Search for the cell housing the specified text and yield its [x, y] center coordinate. 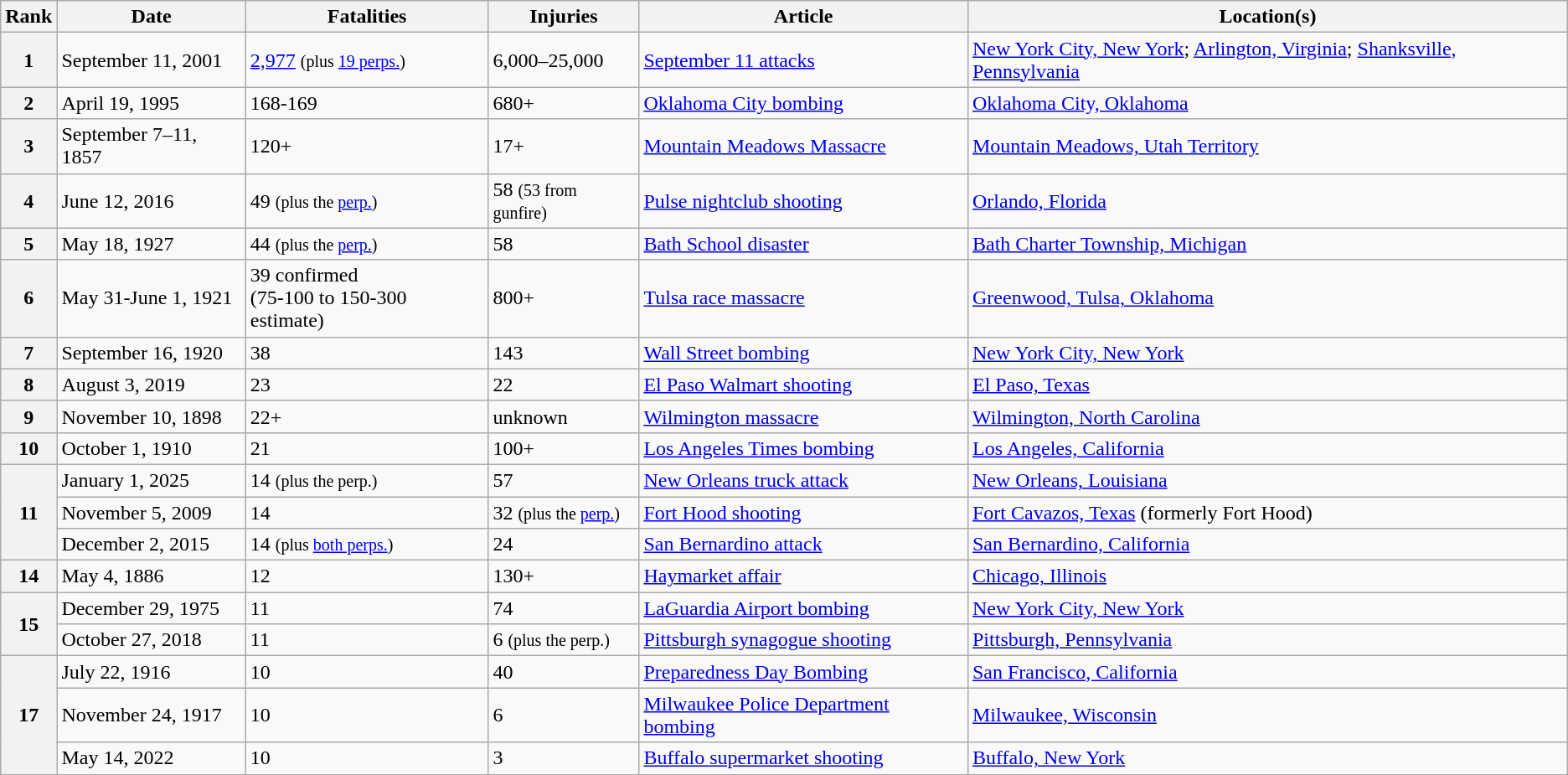
40 [564, 672]
October 27, 2018 [151, 640]
Location(s) [1267, 17]
LaGuardia Airport bombing [804, 608]
Buffalo supermarket shooting [804, 758]
San Francisco, California [1267, 672]
Article [804, 17]
September 11 attacks [804, 60]
San Bernardino, California [1267, 545]
Bath School disaster [804, 244]
New York City, New York; Arlington, Virginia; Shanksville, Pennsylvania [1267, 60]
100+ [564, 448]
58 [564, 244]
Rank [28, 17]
Injuries [564, 17]
22+ [367, 416]
August 3, 2019 [151, 385]
Greenwood, Tulsa, Oklahoma [1267, 298]
800+ [564, 298]
17+ [564, 146]
September 11, 2001 [151, 60]
680+ [564, 103]
Oklahoma City, Oklahoma [1267, 103]
Fatalities [367, 17]
143 [564, 353]
December 2, 2015 [151, 545]
Milwaukee Police Department bombing [804, 716]
New Orleans truck attack [804, 480]
2 [28, 103]
130+ [564, 576]
El Paso Walmart shooting [804, 385]
November 5, 2009 [151, 512]
El Paso, Texas [1267, 385]
58 (53 from gunfire) [564, 201]
Chicago, Illinois [1267, 576]
32 (plus the perp.) [564, 512]
Preparedness Day Bombing [804, 672]
Oklahoma City bombing [804, 103]
June 12, 2016 [151, 201]
Tulsa race massacre [804, 298]
Pittsburgh, Pennsylvania [1267, 640]
38 [367, 353]
17 [28, 716]
October 1, 1910 [151, 448]
May 14, 2022 [151, 758]
23 [367, 385]
November 10, 1898 [151, 416]
44 (plus the perp.) [367, 244]
14 (plus the perp.) [367, 480]
Wall Street bombing [804, 353]
120+ [367, 146]
July 22, 1916 [151, 672]
Bath Charter Township, Michigan [1267, 244]
May 18, 1927 [151, 244]
unknown [564, 416]
22 [564, 385]
15 [28, 624]
Mountain Meadows Massacre [804, 146]
Los Angeles, California [1267, 448]
5 [28, 244]
Pulse nightclub shooting [804, 201]
49 (plus the perp.) [367, 201]
San Bernardino attack [804, 545]
September 7–11, 1857 [151, 146]
Fort Hood shooting [804, 512]
21 [367, 448]
Los Angeles Times bombing [804, 448]
Orlando, Florida [1267, 201]
9 [28, 416]
4 [28, 201]
May 4, 1886 [151, 576]
November 24, 1917 [151, 716]
Fort Cavazos, Texas (formerly Fort Hood) [1267, 512]
7 [28, 353]
Buffalo, New York [1267, 758]
6 (plus the perp.) [564, 640]
6,000–25,000 [564, 60]
12 [367, 576]
2,977 (plus 19 perps.) [367, 60]
1 [28, 60]
168-169 [367, 103]
April 19, 1995 [151, 103]
24 [564, 545]
September 16, 1920 [151, 353]
74 [564, 608]
May 31-June 1, 1921 [151, 298]
Mountain Meadows, Utah Territory [1267, 146]
Wilmington massacre [804, 416]
Pittsburgh synagogue shooting [804, 640]
8 [28, 385]
January 1, 2025 [151, 480]
December 29, 1975 [151, 608]
39 confirmed(75-100 to 150-300 estimate) [367, 298]
New Orleans, Louisiana [1267, 480]
Wilmington, North Carolina [1267, 416]
Date [151, 17]
14 (plus both perps.) [367, 545]
Milwaukee, Wisconsin [1267, 716]
57 [564, 480]
Haymarket affair [804, 576]
